Return [x, y] of the center of cell containing provided text 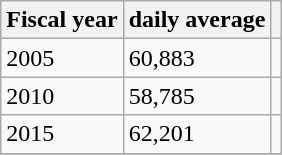
62,201 [197, 134]
daily average [197, 20]
58,785 [197, 96]
2015 [62, 134]
Fiscal year [62, 20]
60,883 [197, 58]
2005 [62, 58]
2010 [62, 96]
